Pinpoint the cell where the given text exists, returning its [X, Y] midpoint coordinate. 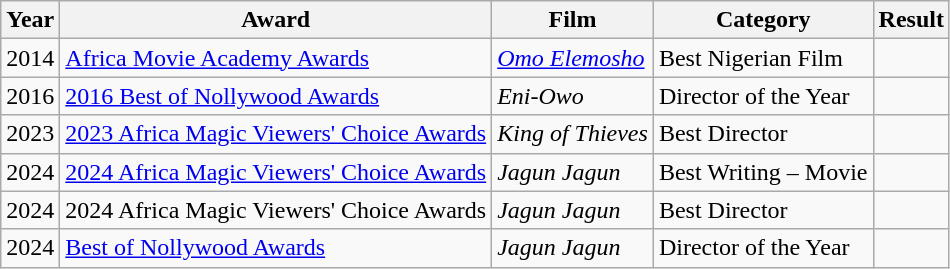
Omo Elemosho [573, 58]
Best Writing – Movie [763, 172]
Africa Movie Academy Awards [276, 58]
King of Thieves [573, 134]
2023 [30, 134]
Best of Nollywood Awards [276, 248]
Year [30, 20]
Eni-Owo [573, 96]
2016 Best of Nollywood Awards [276, 96]
Film [573, 20]
2016 [30, 96]
Category [763, 20]
Result [911, 20]
2023 Africa Magic Viewers' Choice Awards [276, 134]
Award [276, 20]
Best Nigerian Film [763, 58]
2014 [30, 58]
